Identify which cell holds the provided text, then report its [X, Y] central coordinate. 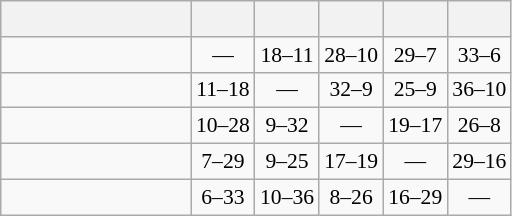
9–32 [287, 126]
9–25 [287, 162]
8–26 [351, 197]
10–36 [287, 197]
36–10 [479, 90]
26–8 [479, 126]
32–9 [351, 90]
29–16 [479, 162]
11–18 [223, 90]
10–28 [223, 126]
29–7 [415, 55]
7–29 [223, 162]
6–33 [223, 197]
17–19 [351, 162]
33–6 [479, 55]
16–29 [415, 197]
28–10 [351, 55]
19–17 [415, 126]
18–11 [287, 55]
25–9 [415, 90]
